Pinpoint the cell where the given text exists, returning its [X, Y] midpoint coordinate. 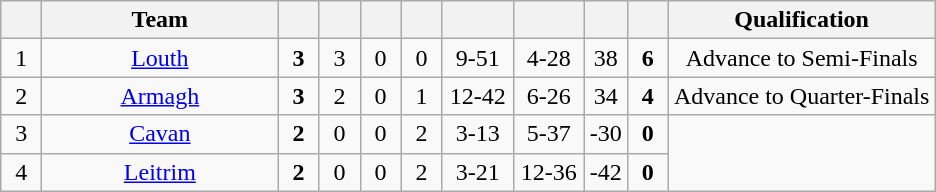
Advance to Semi-Finals [802, 58]
12-36 [548, 172]
3-13 [478, 134]
Qualification [802, 20]
Leitrim [160, 172]
Cavan [160, 134]
38 [606, 58]
5-37 [548, 134]
-42 [606, 172]
9-51 [478, 58]
34 [606, 96]
6-26 [548, 96]
12-42 [478, 96]
4-28 [548, 58]
Team [160, 20]
-30 [606, 134]
Armagh [160, 96]
Advance to Quarter-Finals [802, 96]
3-21 [478, 172]
6 [648, 58]
Louth [160, 58]
